Capture the cell that displays the provided text and extract its (X, Y) central coordinate. 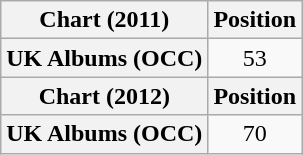
Chart (2011) (104, 20)
53 (255, 58)
70 (255, 134)
Chart (2012) (104, 96)
